Provide the (X, Y) coordinate of the cell's center where the given text is located.  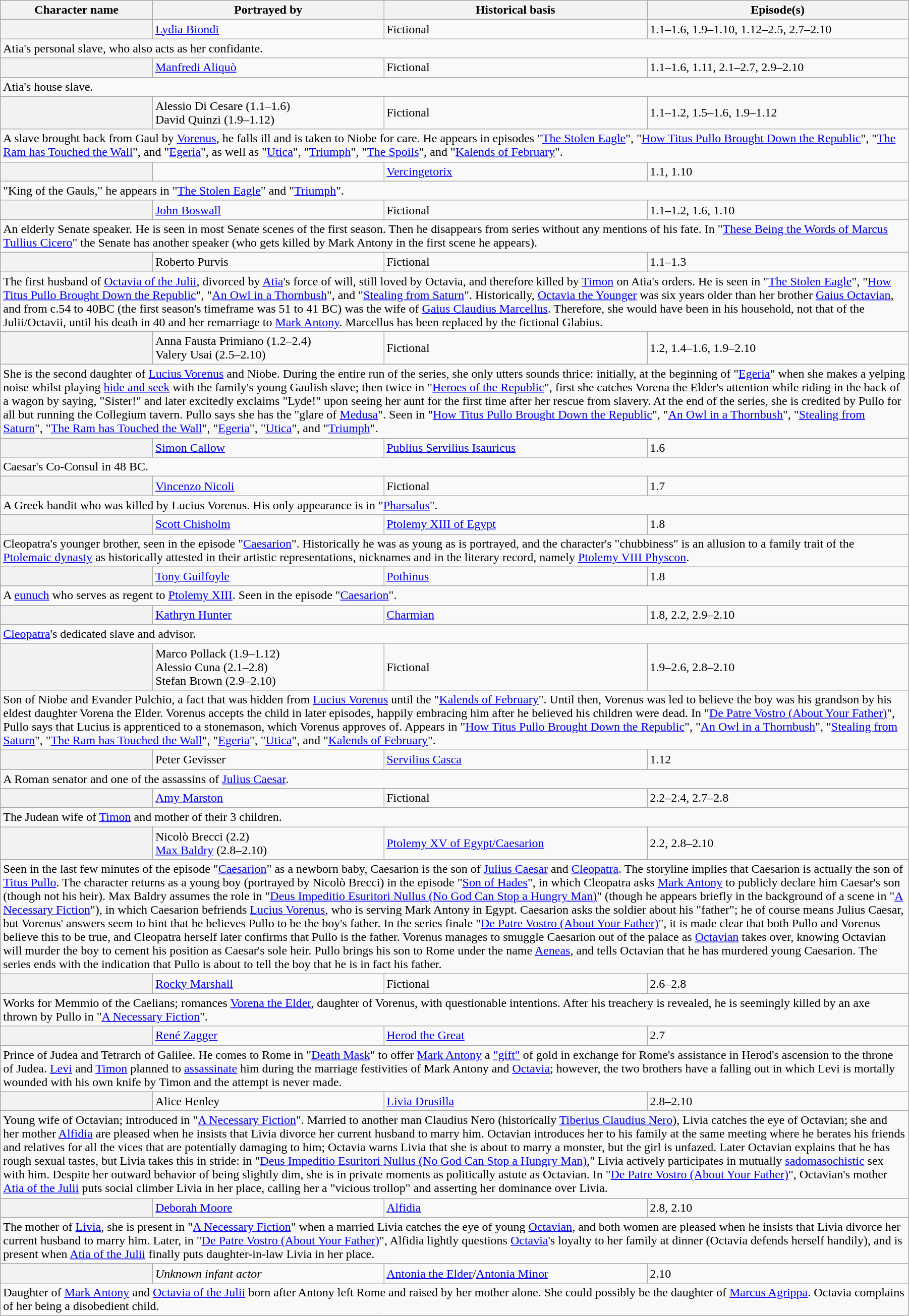
Vincenzo Nicoli (268, 486)
Alfidia (516, 1208)
2.6–2.8 (778, 984)
1.7 (778, 486)
Vercingetorix (516, 171)
Caesar's Co-Consul in 48 BC. (455, 467)
Rocky Marshall (268, 984)
Nicolò Brecci (2.2)Max Baldry (2.8–2.10) (268, 843)
Atia's personal slave, who also acts as her confidante. (455, 48)
Portrayed by (268, 10)
1.2, 1.4–1.6, 1.9–2.10 (778, 348)
A eunuch who serves as regent to Ptolemy XIII. Seen in the episode "Caesarion". (455, 595)
Publius Servilius Isauricus (516, 448)
Scott Chisholm (268, 524)
A Roman senator and one of the assassins of Julius Caesar. (455, 779)
1.12 (778, 759)
1.1–1.6, 1.11, 2.1–2.7, 2.9–2.10 (778, 68)
1.1–1.3 (778, 262)
Tony Guilfoyle (268, 576)
1.6 (778, 448)
"King of the Gauls," he appears in "The Stolen Eagle" and "Triumph". (455, 191)
Character name (77, 10)
Charmian (516, 615)
2.7 (778, 1036)
1.8, 2.2, 2.9–2.10 (778, 615)
1.1–1.2, 1.6, 1.10 (778, 210)
2.8, 2.10 (778, 1208)
Unknown infant actor (268, 1273)
Historical basis (516, 10)
A Greek bandit who was killed by Lucius Vorenus. His only appearance is in "Pharsalus". (455, 505)
Amy Marston (268, 798)
1.1–1.6, 1.9–1.10, 1.12–2.5, 2.7–2.10 (778, 29)
2.2–2.4, 2.7–2.8 (778, 798)
Simon Callow (268, 448)
Atia's house slave. (455, 87)
Alice Henley (268, 1101)
Pothinus (516, 576)
Deborah Moore (268, 1208)
Marco Pollack (1.9–1.12)Alessio Cuna (2.1–2.8)Stefan Brown (2.9–2.10) (268, 667)
Anna Fausta Primiano (1.2–2.4)Valery Usai (2.5–2.10) (268, 348)
Cleopatra's dedicated slave and advisor. (455, 634)
Alessio Di Cesare (1.1–1.6)David Quinzi (1.9–1.12) (268, 113)
Episode(s) (778, 10)
The Judean wife of Timon and mother of their 3 children. (455, 817)
Lydia Biondi (268, 29)
René Zagger (268, 1036)
1.9–2.6, 2.8–2.10 (778, 667)
Ptolemy XV of Egypt/Caesarion (516, 843)
Servilius Casca (516, 759)
2.10 (778, 1273)
Herod the Great (516, 1036)
Roberto Purvis (268, 262)
John Boswall (268, 210)
Kathryn Hunter (268, 615)
2.2, 2.8–2.10 (778, 843)
Antonia the Elder/Antonia Minor (516, 1273)
Ptolemy XIII of Egypt (516, 524)
1.1, 1.10 (778, 171)
2.8–2.10 (778, 1101)
Manfredi Aliquò (268, 68)
1.1–1.2, 1.5–1.6, 1.9–1.12 (778, 113)
Livia Drusilla (516, 1101)
Peter Gevisser (268, 759)
